Identify which cell holds the provided text, then report its [x, y] central coordinate. 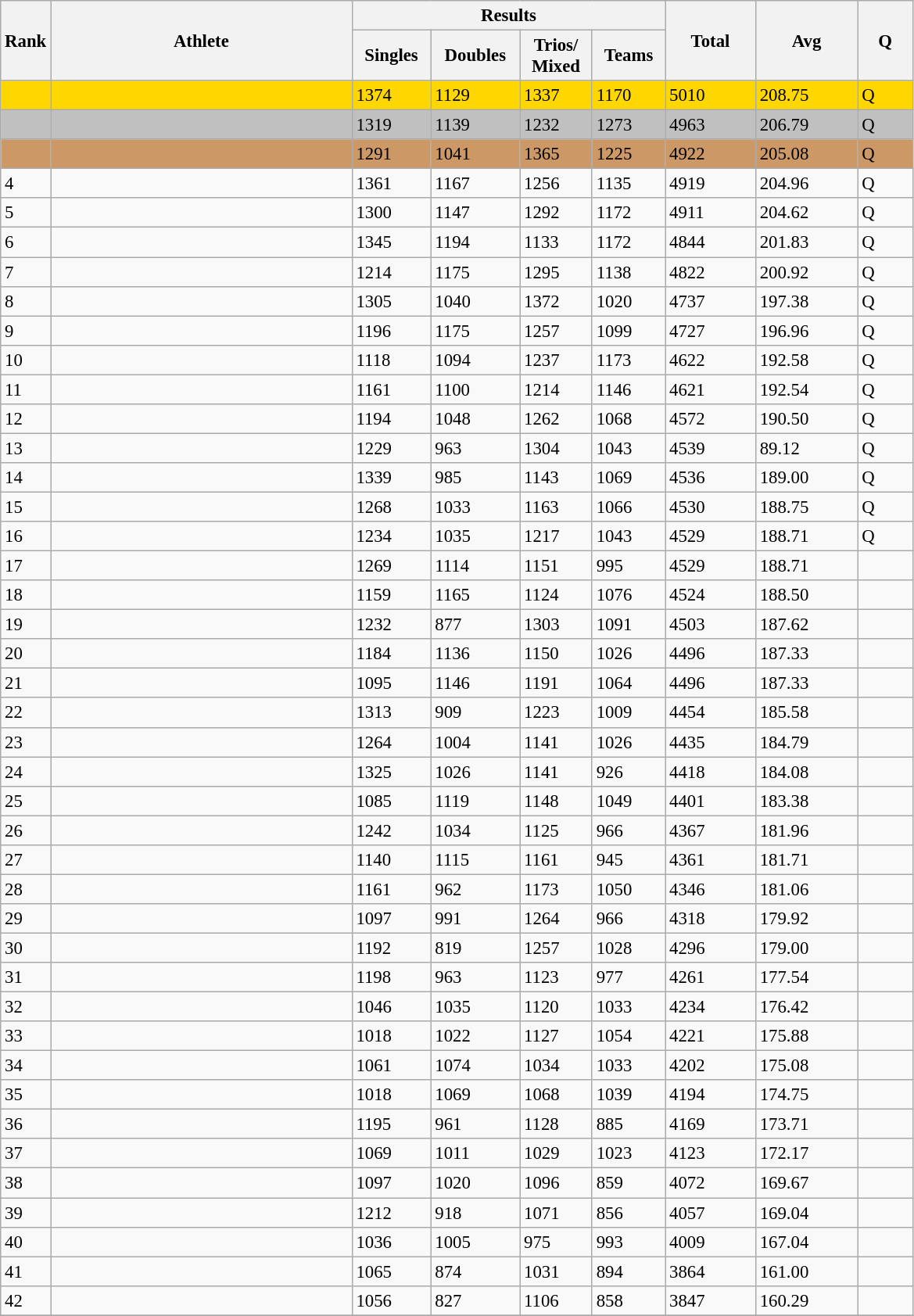
1345 [391, 242]
29 [26, 919]
1022 [475, 1036]
1049 [629, 801]
1061 [391, 1066]
1300 [391, 213]
1361 [391, 184]
4524 [711, 595]
961 [475, 1124]
174.75 [807, 1095]
1217 [557, 536]
1269 [391, 566]
204.62 [807, 213]
1124 [557, 595]
1170 [629, 95]
12 [26, 419]
1046 [391, 1007]
161.00 [807, 1271]
35 [26, 1095]
21 [26, 683]
4346 [711, 889]
1128 [557, 1124]
4536 [711, 478]
1123 [557, 977]
Rank [26, 41]
4194 [711, 1095]
205.08 [807, 154]
175.08 [807, 1066]
30 [26, 948]
4622 [711, 360]
1054 [629, 1036]
4530 [711, 507]
20 [26, 654]
1184 [391, 654]
Athlete [202, 41]
1165 [475, 595]
1099 [629, 331]
945 [629, 860]
1198 [391, 977]
1192 [391, 948]
1313 [391, 713]
188.50 [807, 595]
1242 [391, 830]
1291 [391, 154]
184.08 [807, 772]
1009 [629, 713]
1076 [629, 595]
192.58 [807, 360]
Avg [807, 41]
1148 [557, 801]
4 [26, 184]
4454 [711, 713]
1196 [391, 331]
4318 [711, 919]
19 [26, 625]
181.96 [807, 830]
1050 [629, 889]
1096 [557, 1183]
909 [475, 713]
189.00 [807, 478]
1031 [557, 1271]
4221 [711, 1036]
13 [26, 448]
Results [508, 16]
4361 [711, 860]
4072 [711, 1183]
1135 [629, 184]
201.83 [807, 242]
4202 [711, 1066]
187.62 [807, 625]
4435 [711, 742]
1337 [557, 95]
4296 [711, 948]
1133 [557, 242]
1041 [475, 154]
173.71 [807, 1124]
858 [629, 1300]
1091 [629, 625]
34 [26, 1066]
1229 [391, 448]
22 [26, 713]
4057 [711, 1213]
1195 [391, 1124]
885 [629, 1124]
995 [629, 566]
185.58 [807, 713]
4123 [711, 1153]
8 [26, 301]
1150 [557, 654]
190.50 [807, 419]
1125 [557, 830]
11 [26, 389]
3864 [711, 1271]
4911 [711, 213]
1066 [629, 507]
1159 [391, 595]
819 [475, 948]
1268 [391, 507]
859 [629, 1183]
40 [26, 1242]
1127 [557, 1036]
167.04 [807, 1242]
28 [26, 889]
977 [629, 977]
1374 [391, 95]
4234 [711, 1007]
183.38 [807, 801]
206.79 [807, 125]
993 [629, 1242]
204.96 [807, 184]
1234 [391, 536]
1303 [557, 625]
184.79 [807, 742]
196.96 [807, 331]
23 [26, 742]
6 [26, 242]
181.06 [807, 889]
1325 [391, 772]
4539 [711, 448]
877 [475, 625]
985 [475, 478]
4009 [711, 1242]
1118 [391, 360]
1372 [557, 301]
5 [26, 213]
10 [26, 360]
1225 [629, 154]
1365 [557, 154]
1028 [629, 948]
208.75 [807, 95]
179.92 [807, 919]
4401 [711, 801]
1115 [475, 860]
975 [557, 1242]
179.00 [807, 948]
894 [629, 1271]
181.71 [807, 860]
1085 [391, 801]
1295 [557, 272]
1237 [557, 360]
1292 [557, 213]
918 [475, 1213]
1011 [475, 1153]
1163 [557, 507]
172.17 [807, 1153]
5010 [711, 95]
197.38 [807, 301]
160.29 [807, 1300]
1273 [629, 125]
4572 [711, 419]
176.42 [807, 1007]
1119 [475, 801]
4503 [711, 625]
1120 [557, 1007]
Doubles [475, 56]
24 [26, 772]
4418 [711, 772]
1036 [391, 1242]
1139 [475, 125]
1004 [475, 742]
36 [26, 1124]
856 [629, 1213]
42 [26, 1300]
1304 [557, 448]
33 [26, 1036]
926 [629, 772]
200.92 [807, 272]
1100 [475, 389]
4822 [711, 272]
1106 [557, 1300]
1262 [557, 419]
4922 [711, 154]
169.04 [807, 1213]
16 [26, 536]
1129 [475, 95]
32 [26, 1007]
1064 [629, 683]
1147 [475, 213]
4169 [711, 1124]
1056 [391, 1300]
17 [26, 566]
4261 [711, 977]
31 [26, 977]
1256 [557, 184]
9 [26, 331]
1191 [557, 683]
37 [26, 1153]
1074 [475, 1066]
Total [711, 41]
18 [26, 595]
4367 [711, 830]
874 [475, 1271]
7 [26, 272]
41 [26, 1271]
177.54 [807, 977]
1023 [629, 1153]
15 [26, 507]
1136 [475, 654]
4919 [711, 184]
38 [26, 1183]
1040 [475, 301]
962 [475, 889]
1095 [391, 683]
175.88 [807, 1036]
1305 [391, 301]
1143 [557, 478]
Singles [391, 56]
1065 [391, 1271]
991 [475, 919]
1114 [475, 566]
1151 [557, 566]
4963 [711, 125]
188.75 [807, 507]
1223 [557, 713]
1071 [557, 1213]
89.12 [807, 448]
1167 [475, 184]
169.67 [807, 1183]
1212 [391, 1213]
39 [26, 1213]
827 [475, 1300]
1029 [557, 1153]
1005 [475, 1242]
1048 [475, 419]
1138 [629, 272]
4727 [711, 331]
26 [26, 830]
Trios/Mixed [557, 56]
4737 [711, 301]
3847 [711, 1300]
1319 [391, 125]
27 [26, 860]
1140 [391, 860]
1039 [629, 1095]
4844 [711, 242]
1339 [391, 478]
Teams [629, 56]
14 [26, 478]
1094 [475, 360]
4621 [711, 389]
25 [26, 801]
192.54 [807, 389]
